Output the [X, Y] coordinate of the center of the cell containing the given text.  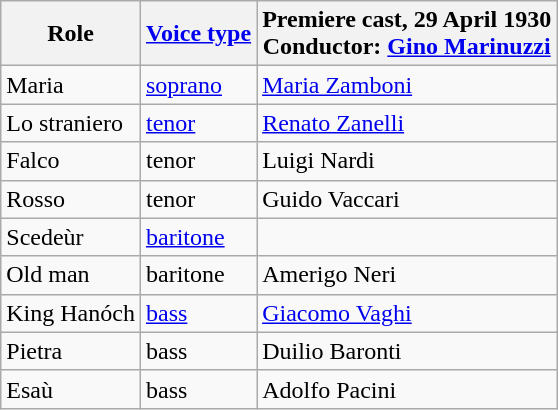
King Hanóch [71, 313]
Premiere cast, 29 April 1930Conductor: Gino Marinuzzi [407, 34]
Pietra [71, 351]
Voice type [198, 34]
Duilio Baronti [407, 351]
Role [71, 34]
Maria [71, 85]
Lo straniero [71, 123]
Luigi Nardi [407, 161]
Scedeùr [71, 237]
Rosso [71, 199]
Amerigo Neri [407, 275]
Old man [71, 275]
Giacomo Vaghi [407, 313]
Falco [71, 161]
Guido Vaccari [407, 199]
Adolfo Pacini [407, 389]
Renato Zanelli [407, 123]
soprano [198, 85]
Maria Zamboni [407, 85]
Esaù [71, 389]
